Identify which cell holds the provided text, then report its (X, Y) central coordinate. 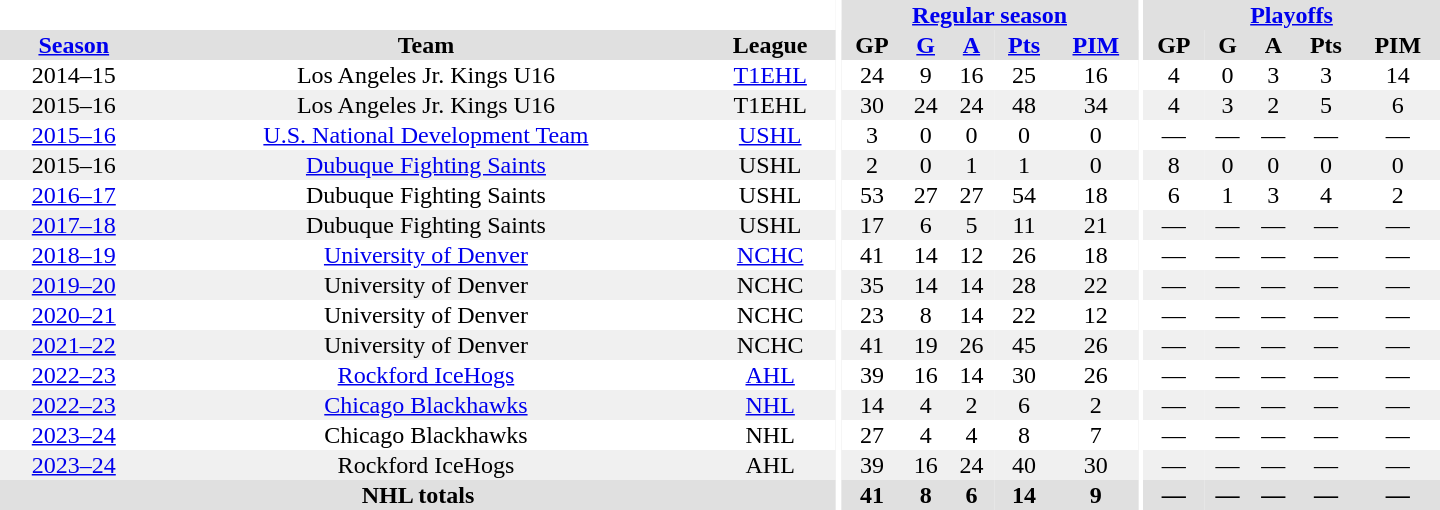
Season (74, 45)
48 (1024, 105)
Team (426, 45)
7 (1096, 435)
40 (1024, 465)
Playoffs (1292, 15)
54 (1024, 195)
League (770, 45)
21 (1096, 225)
53 (872, 195)
45 (1024, 345)
2018–19 (74, 255)
2016–17 (74, 195)
2021–22 (74, 345)
34 (1096, 105)
2019–20 (74, 285)
11 (1024, 225)
23 (872, 315)
2017–18 (74, 225)
U.S. National Development Team (426, 135)
Regular season (990, 15)
19 (926, 345)
28 (1024, 285)
25 (1024, 75)
35 (872, 285)
2014–15 (74, 75)
2020–21 (74, 315)
NHL totals (418, 495)
17 (872, 225)
